Detect which cell encompasses the target text, then output its (x, y) center coordinate. 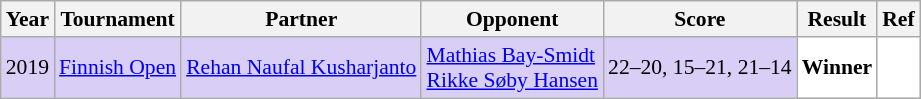
Finnish Open (118, 68)
Ref (898, 19)
2019 (28, 68)
Tournament (118, 19)
Score (700, 19)
Rehan Naufal Kusharjanto (301, 68)
Result (838, 19)
Year (28, 19)
Partner (301, 19)
Mathias Bay-Smidt Rikke Søby Hansen (512, 68)
22–20, 15–21, 21–14 (700, 68)
Winner (838, 68)
Opponent (512, 19)
